Extract the (x, y) coordinate from the center of the cell holding the provided text.  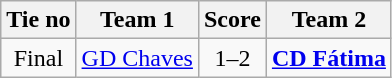
GD Chaves (137, 58)
Tie no (38, 20)
Score (232, 20)
1–2 (232, 58)
Team 1 (137, 20)
CD Fátima (328, 58)
Team 2 (328, 20)
Final (38, 58)
